Provide the (X, Y) coordinate of the cell's center where the given text is located.  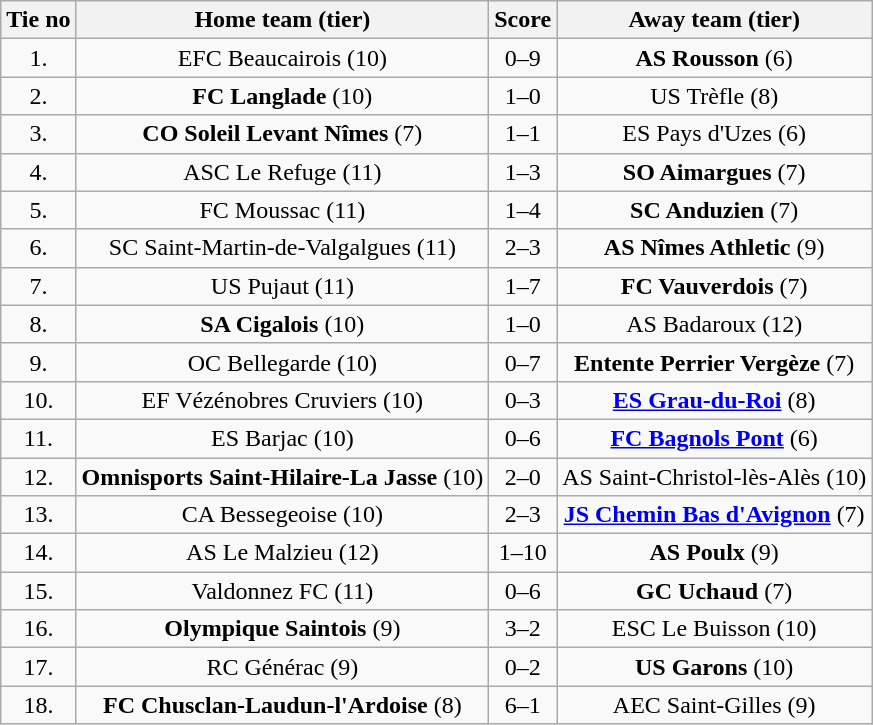
US Pujaut (11) (282, 286)
12. (38, 477)
GC Uchaud (7) (714, 591)
3–2 (523, 629)
1–4 (523, 210)
9. (38, 362)
CO Soleil Levant Nîmes (7) (282, 134)
AS Badaroux (12) (714, 324)
4. (38, 172)
FC Vauverdois (7) (714, 286)
Home team (tier) (282, 20)
16. (38, 629)
1–1 (523, 134)
0–9 (523, 58)
Omnisports Saint-Hilaire-La Jasse (10) (282, 477)
FC Bagnols Pont (6) (714, 438)
Valdonnez FC (11) (282, 591)
5. (38, 210)
SO Aimargues (7) (714, 172)
AS Rousson (6) (714, 58)
3. (38, 134)
13. (38, 515)
RC Générac (9) (282, 667)
US Garons (10) (714, 667)
SC Saint-Martin-de-Valgalgues (11) (282, 248)
FC Langlade (10) (282, 96)
EFC Beaucairois (10) (282, 58)
2–0 (523, 477)
ES Barjac (10) (282, 438)
1. (38, 58)
AS Le Malzieu (12) (282, 553)
2. (38, 96)
ESC Le Buisson (10) (714, 629)
0–7 (523, 362)
14. (38, 553)
Tie no (38, 20)
FC Chusclan-Laudun-l'Ardoise (8) (282, 705)
11. (38, 438)
6. (38, 248)
ES Pays d'Uzes (6) (714, 134)
SA Cigalois (10) (282, 324)
AS Saint-Christol-lès-Alès (10) (714, 477)
US Trèfle (8) (714, 96)
JS Chemin Bas d'Avignon (7) (714, 515)
FC Moussac (11) (282, 210)
AS Poulx (9) (714, 553)
6–1 (523, 705)
1–10 (523, 553)
Olympique Saintois (9) (282, 629)
Score (523, 20)
ASC Le Refuge (11) (282, 172)
Entente Perrier Vergèze (7) (714, 362)
SC Anduzien (7) (714, 210)
15. (38, 591)
AS Nîmes Athletic (9) (714, 248)
OC Bellegarde (10) (282, 362)
ES Grau-du-Roi (8) (714, 400)
CA Bessegeoise (10) (282, 515)
1–3 (523, 172)
8. (38, 324)
1–7 (523, 286)
EF Vézénobres Cruviers (10) (282, 400)
10. (38, 400)
18. (38, 705)
0–3 (523, 400)
0–2 (523, 667)
17. (38, 667)
Away team (tier) (714, 20)
AEC Saint-Gilles (9) (714, 705)
7. (38, 286)
